Capture the cell that displays the provided text and extract its [x, y] central coordinate. 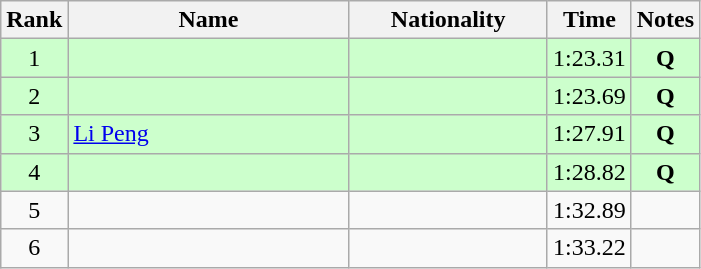
1 [34, 58]
Li Peng [208, 134]
1:27.91 [589, 134]
Rank [34, 20]
Notes [665, 20]
Nationality [448, 20]
1:33.22 [589, 248]
Time [589, 20]
1:23.31 [589, 58]
3 [34, 134]
4 [34, 172]
1:32.89 [589, 210]
5 [34, 210]
Name [208, 20]
6 [34, 248]
1:28.82 [589, 172]
1:23.69 [589, 96]
2 [34, 96]
